Output the [X, Y] coordinate of the center of the cell containing the given text.  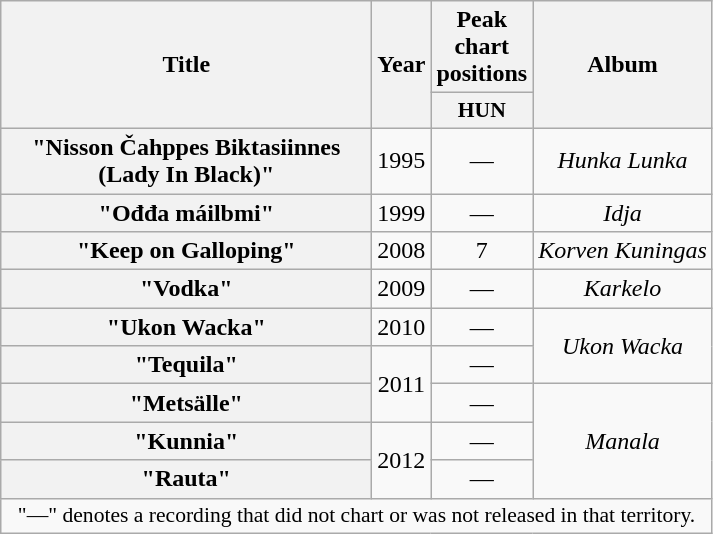
Year [402, 65]
"Metsälle" [186, 403]
Idja [623, 213]
"Ukon Wacka" [186, 327]
Title [186, 65]
"Vodka" [186, 289]
2008 [402, 251]
Peak chart positions [482, 47]
Album [623, 65]
7 [482, 251]
Korven Kuningas [623, 251]
Ukon Wacka [623, 346]
"—" denotes a recording that did not chart or was not released in that territory. [357, 516]
1999 [402, 213]
Karkelo [623, 289]
"Nisson Čahppes Biktasiinnes (Lady In Black)" [186, 160]
"Tequila" [186, 365]
Manala [623, 441]
"Ođđa máilbmi" [186, 213]
2012 [402, 460]
2009 [402, 289]
"Kunnia" [186, 441]
HUN [482, 111]
"Keep on Galloping" [186, 251]
1995 [402, 160]
2010 [402, 327]
2011 [402, 384]
"Rauta" [186, 479]
Hunka Lunka [623, 160]
